For the text-containing cell, return its midpoint in [x, y] coordinate format. 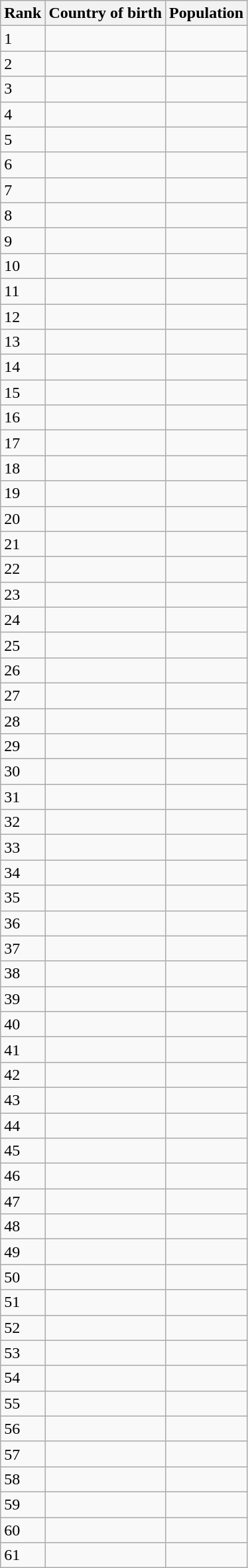
Population [207, 13]
29 [23, 746]
27 [23, 695]
18 [23, 468]
23 [23, 594]
17 [23, 443]
48 [23, 1227]
54 [23, 1378]
31 [23, 797]
51 [23, 1302]
13 [23, 342]
7 [23, 190]
55 [23, 1403]
26 [23, 670]
35 [23, 898]
9 [23, 240]
34 [23, 873]
37 [23, 948]
56 [23, 1429]
61 [23, 1555]
14 [23, 367]
38 [23, 974]
42 [23, 1075]
53 [23, 1353]
58 [23, 1479]
57 [23, 1454]
30 [23, 772]
8 [23, 215]
43 [23, 1100]
32 [23, 822]
25 [23, 645]
52 [23, 1328]
11 [23, 291]
45 [23, 1151]
60 [23, 1529]
59 [23, 1504]
21 [23, 544]
39 [23, 999]
36 [23, 923]
49 [23, 1252]
41 [23, 1049]
47 [23, 1201]
15 [23, 392]
50 [23, 1277]
40 [23, 1024]
4 [23, 114]
33 [23, 847]
Country of birth [105, 13]
1 [23, 39]
5 [23, 139]
10 [23, 266]
44 [23, 1126]
19 [23, 493]
6 [23, 165]
16 [23, 418]
3 [23, 89]
24 [23, 620]
28 [23, 721]
46 [23, 1176]
22 [23, 569]
2 [23, 64]
Rank [23, 13]
20 [23, 519]
12 [23, 317]
